Detect which cell encompasses the target text, then output its [x, y] center coordinate. 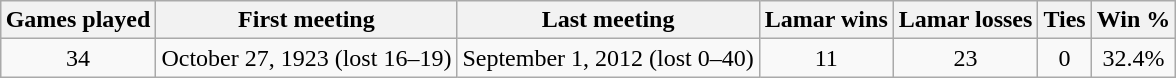
23 [966, 58]
11 [826, 58]
Last meeting [608, 20]
Ties [1064, 20]
First meeting [306, 20]
32.4% [1134, 58]
Lamar wins [826, 20]
34 [78, 58]
September 1, 2012 (lost 0–40) [608, 58]
Lamar losses [966, 20]
Win % [1134, 20]
October 27, 1923 (lost 16–19) [306, 58]
Games played [78, 20]
0 [1064, 58]
